Output the (X, Y) coordinate of the center of the cell containing the given text.  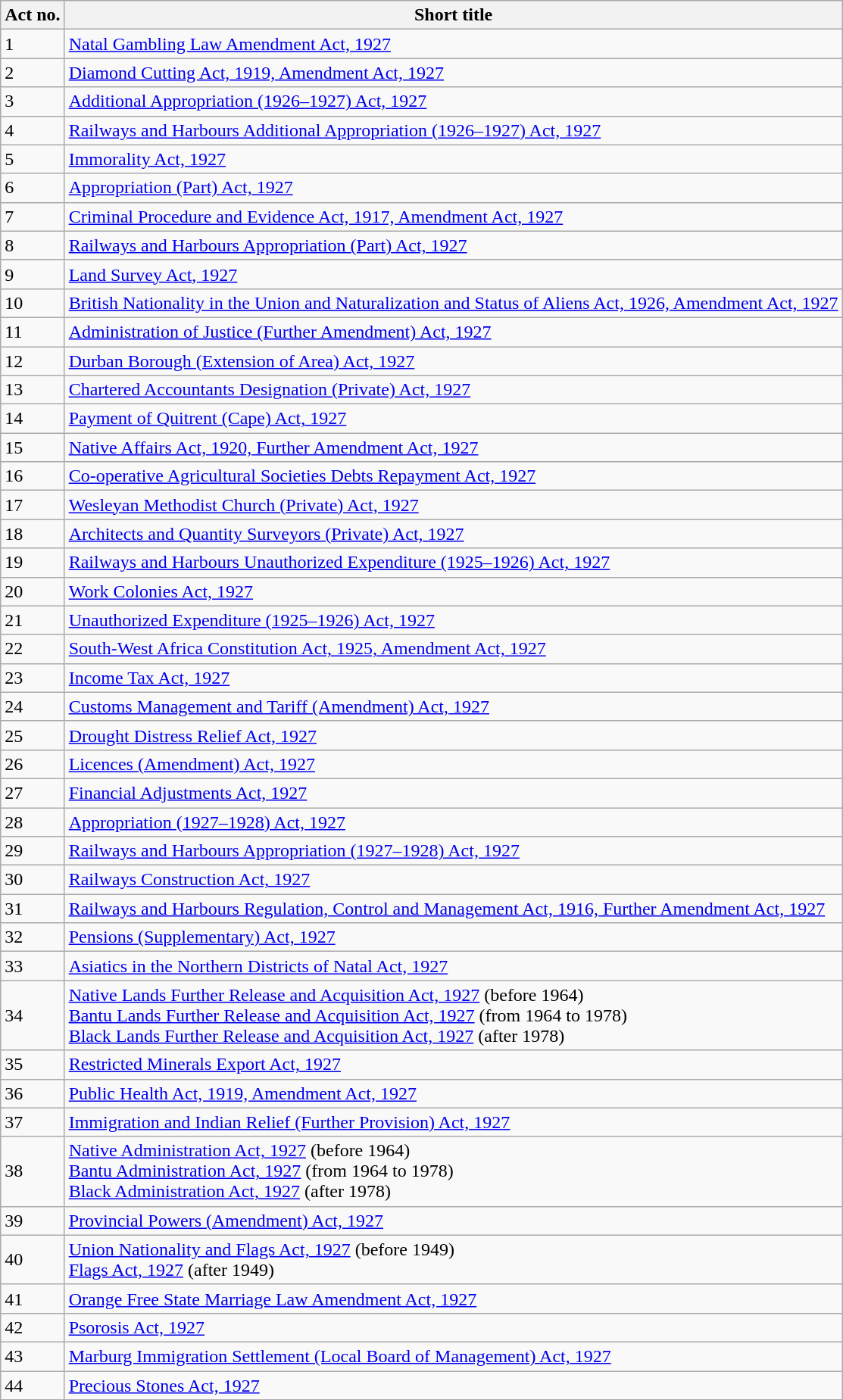
26 (33, 764)
12 (33, 361)
Payment of Quitrent (Cape) Act, 1927 (453, 419)
Appropriation (1927–1928) Act, 1927 (453, 822)
Railways Construction Act, 1927 (453, 880)
10 (33, 303)
15 (33, 447)
2 (33, 73)
Drought Distress Relief Act, 1927 (453, 735)
Natal Gambling Law Amendment Act, 1927 (453, 44)
Appropriation (Part) Act, 1927 (453, 188)
Union Nationality and Flags Act, 1927 (before 1949) Flags Act, 1927 (after 1949) (453, 1260)
Provincial Powers (Amendment) Act, 1927 (453, 1221)
Psorosis Act, 1927 (453, 1327)
33 (33, 966)
Diamond Cutting Act, 1919, Amendment Act, 1927 (453, 73)
Licences (Amendment) Act, 1927 (453, 764)
Railways and Harbours Regulation, Control and Management Act, 1916, Further Amendment Act, 1927 (453, 909)
36 (33, 1093)
32 (33, 937)
18 (33, 534)
Additional Appropriation (1926–1927) Act, 1927 (453, 101)
6 (33, 188)
Native Administration Act, 1927 (before 1964) Bantu Administration Act, 1927 (from 1964 to 1978) Black Administration Act, 1927 (after 1978) (453, 1171)
Income Tax Act, 1927 (453, 678)
22 (33, 649)
28 (33, 822)
Architects and Quantity Surveyors (Private) Act, 1927 (453, 534)
30 (33, 880)
41 (33, 1299)
Work Colonies Act, 1927 (453, 591)
Durban Borough (Extension of Area) Act, 1927 (453, 361)
38 (33, 1171)
23 (33, 678)
5 (33, 159)
Native Affairs Act, 1920, Further Amendment Act, 1927 (453, 447)
7 (33, 217)
Co-operative Agricultural Societies Debts Repayment Act, 1927 (453, 476)
25 (33, 735)
Act no. (33, 15)
44 (33, 1385)
8 (33, 245)
Short title (453, 15)
Restricted Minerals Export Act, 1927 (453, 1065)
20 (33, 591)
16 (33, 476)
Public Health Act, 1919, Amendment Act, 1927 (453, 1093)
42 (33, 1327)
4 (33, 130)
Railways and Harbours Appropriation (1927–1928) Act, 1927 (453, 851)
17 (33, 505)
Chartered Accountants Designation (Private) Act, 1927 (453, 390)
Criminal Procedure and Evidence Act, 1917, Amendment Act, 1927 (453, 217)
39 (33, 1221)
Railways and Harbours Additional Appropriation (1926–1927) Act, 1927 (453, 130)
1 (33, 44)
40 (33, 1260)
27 (33, 793)
Immorality Act, 1927 (453, 159)
Marburg Immigration Settlement (Local Board of Management) Act, 1927 (453, 1356)
Railways and Harbours Unauthorized Expenditure (1925–1926) Act, 1927 (453, 563)
11 (33, 332)
Orange Free State Marriage Law Amendment Act, 1927 (453, 1299)
British Nationality in the Union and Naturalization and Status of Aliens Act, 1926, Amendment Act, 1927 (453, 303)
13 (33, 390)
Precious Stones Act, 1927 (453, 1385)
3 (33, 101)
Financial Adjustments Act, 1927 (453, 793)
29 (33, 851)
37 (33, 1122)
Administration of Justice (Further Amendment) Act, 1927 (453, 332)
43 (33, 1356)
Land Survey Act, 1927 (453, 274)
Asiatics in the Northern Districts of Natal Act, 1927 (453, 966)
Customs Management and Tariff (Amendment) Act, 1927 (453, 706)
South-West Africa Constitution Act, 1925, Amendment Act, 1927 (453, 649)
24 (33, 706)
Wesleyan Methodist Church (Private) Act, 1927 (453, 505)
31 (33, 909)
14 (33, 419)
Railways and Harbours Appropriation (Part) Act, 1927 (453, 245)
Pensions (Supplementary) Act, 1927 (453, 937)
Immigration and Indian Relief (Further Provision) Act, 1927 (453, 1122)
19 (33, 563)
9 (33, 274)
35 (33, 1065)
Unauthorized Expenditure (1925–1926) Act, 1927 (453, 620)
34 (33, 1015)
21 (33, 620)
